From the cell containing the given text, extract its center point as (x, y) coordinate. 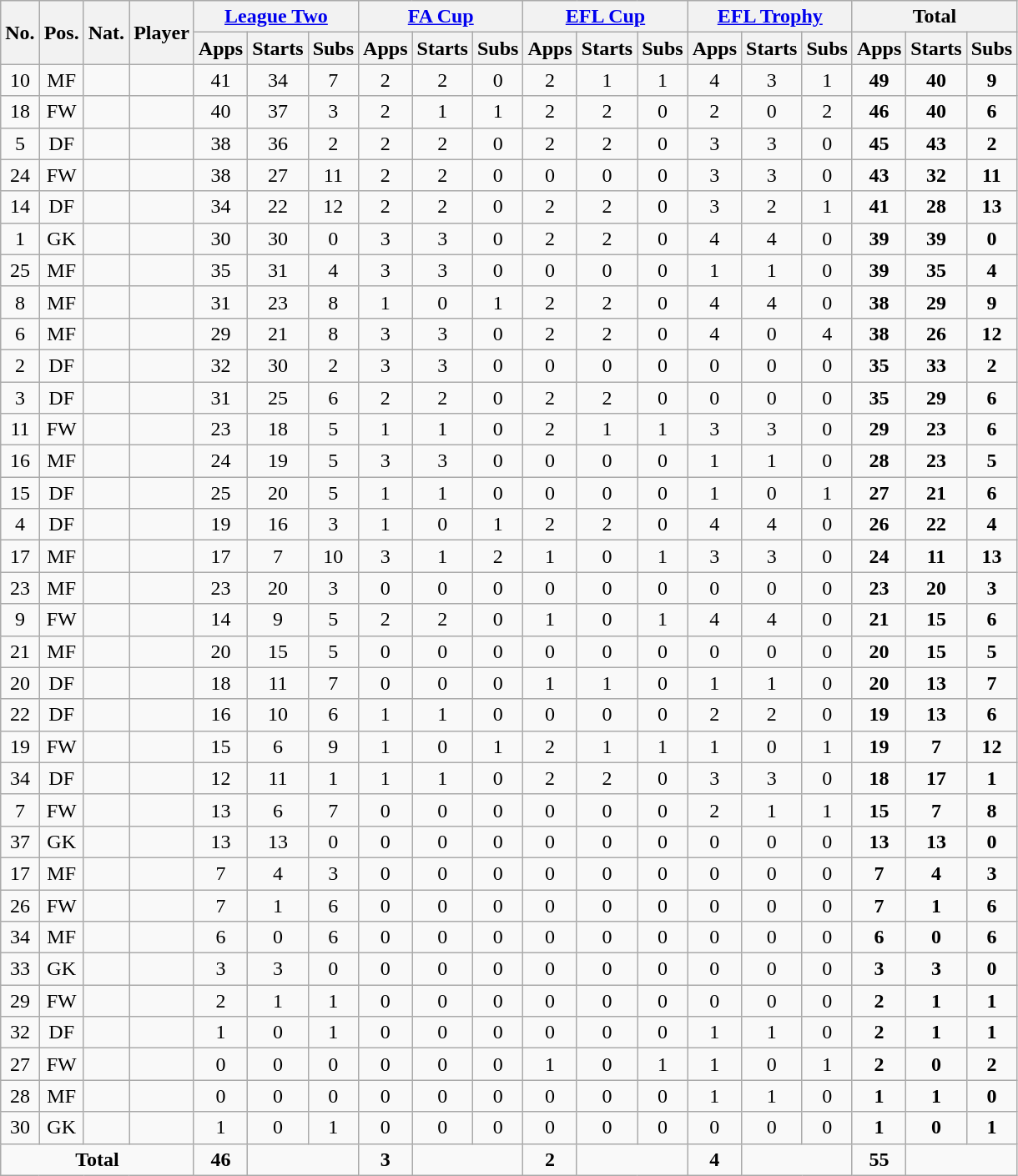
FA Cup (441, 17)
No. (20, 33)
Player (162, 33)
36 (278, 143)
EFL Trophy (769, 17)
Pos. (62, 33)
55 (879, 1159)
Nat. (106, 33)
EFL Cup (606, 17)
League Two (275, 17)
45 (879, 143)
49 (879, 80)
